Locate the cell with the specified text and output its (x, y) center coordinate. 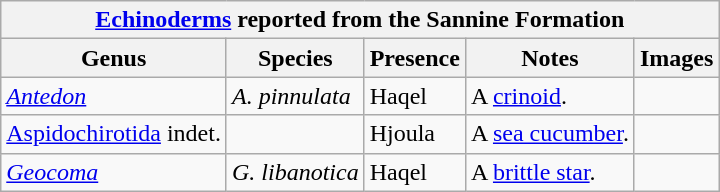
Genus (114, 58)
A sea cucumber. (550, 134)
Geocoma (114, 172)
G. libanotica (295, 172)
Antedon (114, 96)
A. pinnulata (295, 96)
Species (295, 58)
Images (676, 58)
A crinoid. (550, 96)
Hjoula (414, 134)
Presence (414, 58)
Echinoderms reported from the Sannine Formation (360, 20)
Aspidochirotida indet. (114, 134)
Notes (550, 58)
A brittle star. (550, 172)
